Locate the cell with the specified text and output its (x, y) center coordinate. 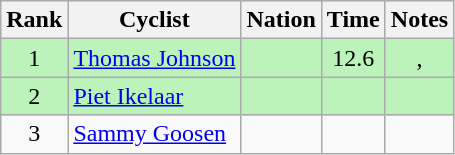
2 (34, 96)
Rank (34, 20)
Cyclist (154, 20)
Piet Ikelaar (154, 96)
Nation (281, 20)
Notes (419, 20)
Time (353, 20)
12.6 (353, 58)
Sammy Goosen (154, 134)
3 (34, 134)
Thomas Johnson (154, 58)
, (419, 58)
1 (34, 58)
